Provide the [x, y] coordinate of the cell's center where the given text is located.  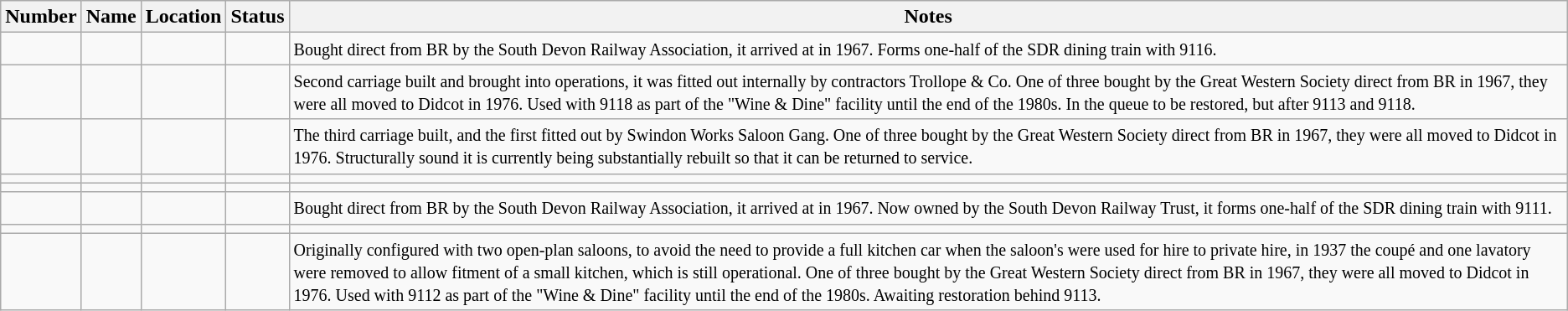
Number [41, 17]
Name [111, 17]
Notes [928, 17]
Bought direct from BR by the South Devon Railway Association, it arrived at in 1967. Forms one-half of the SDR dining train with 9116. [928, 49]
Location [183, 17]
Status [258, 17]
